Return (x, y) of the center of cell containing provided text 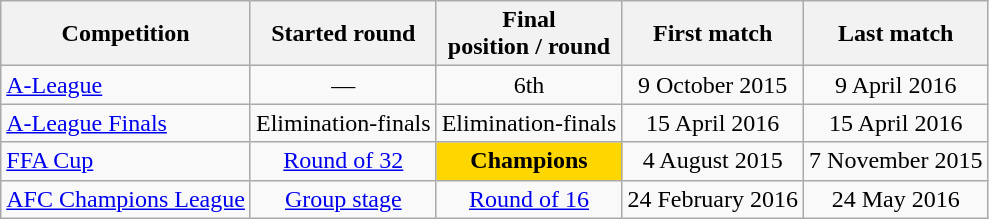
AFC Champions League (126, 199)
Group stage (343, 199)
6th (529, 85)
24 May 2016 (896, 199)
— (343, 85)
Round of 32 (343, 161)
Last match (896, 34)
Final position / round (529, 34)
9 April 2016 (896, 85)
Started round (343, 34)
24 February 2016 (713, 199)
7 November 2015 (896, 161)
A-League (126, 85)
A-League Finals (126, 123)
First match (713, 34)
Round of 16 (529, 199)
Competition (126, 34)
FFA Cup (126, 161)
9 October 2015 (713, 85)
Champions (529, 161)
4 August 2015 (713, 161)
